From the cell containing the given text, extract its center point as [X, Y] coordinate. 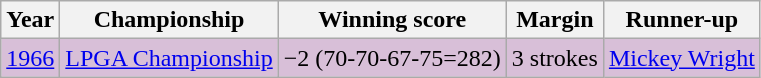
Margin [554, 20]
Mickey Wright [682, 58]
Year [30, 20]
LPGA Championship [169, 58]
Runner-up [682, 20]
Championship [169, 20]
−2 (70-70-67-75=282) [392, 58]
3 strokes [554, 58]
Winning score [392, 20]
1966 [30, 58]
